From the cell containing the given text, extract its center point as (X, Y) coordinate. 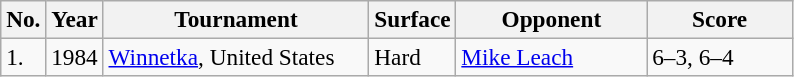
Score (720, 19)
Surface (412, 19)
6–3, 6–4 (720, 57)
Year (74, 19)
Mike Leach (552, 57)
Hard (412, 57)
No. (24, 19)
1984 (74, 57)
Winnetka, United States (236, 57)
1. (24, 57)
Tournament (236, 19)
Opponent (552, 19)
